Locate the cell with the specified text and output its [X, Y] center coordinate. 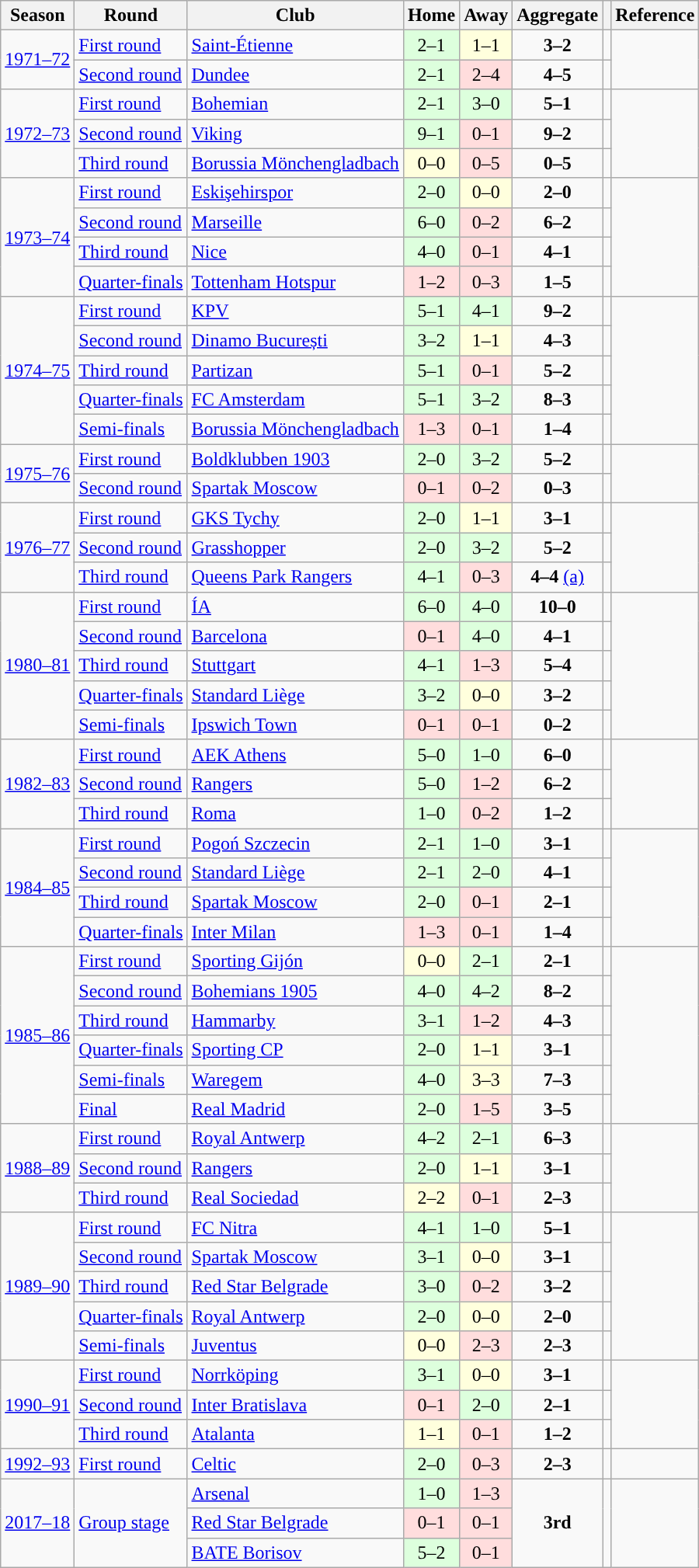
Real Madrid [295, 1109]
FC Nitra [295, 1227]
Dundee [295, 75]
Juventus [295, 1346]
Grasshopper [295, 548]
4–5 [558, 75]
Roma [295, 813]
Dinamo București [295, 340]
Group stage [130, 1523]
Sporting Gijón [295, 961]
3–3 [486, 1080]
Eskişehirspor [295, 193]
Boldklubben 1903 [295, 459]
Inter Milan [295, 932]
7–3 [558, 1080]
1984–85 [37, 887]
1971–72 [37, 60]
2–4 [486, 75]
Pogoń Szczecin [295, 843]
Sporting CP [295, 1050]
Bohemians 1905 [295, 991]
Partizan [295, 370]
1980–81 [37, 666]
Viking [295, 134]
GKS Tychy [295, 518]
8–2 [558, 991]
KPV [295, 311]
1973–74 [37, 237]
1985–86 [37, 1035]
10–0 [558, 607]
1992–93 [37, 1464]
1976–77 [37, 548]
1974–75 [37, 370]
Queens Park Rangers [295, 577]
Atalanta [295, 1434]
Round [130, 16]
Bohemian [295, 104]
Barcelona [295, 636]
1975–76 [37, 474]
Nice [295, 252]
Inter Bratislava [295, 1405]
BATE Borisov [295, 1552]
2017–18 [37, 1523]
9–1 [431, 134]
Norrköping [295, 1375]
3rd [558, 1523]
4–4 (a) [558, 577]
AEK Athens [295, 754]
Celtic [295, 1464]
Arsenal [295, 1493]
Tottenham Hotspur [295, 281]
3–5 [558, 1109]
8–3 [558, 400]
ÍA [295, 607]
1989–90 [37, 1286]
Real Sociedad [295, 1198]
Waregem [295, 1080]
1982–83 [37, 784]
Club [295, 16]
Saint-Étienne [295, 45]
Marseille [295, 222]
FC Amsterdam [295, 400]
2–2 [431, 1198]
5–4 [558, 666]
Home [431, 16]
Hammarby [295, 1020]
Ipswich Town [295, 725]
Away [486, 16]
Aggregate [558, 16]
Final [130, 1109]
Season [37, 16]
Stuttgart [295, 666]
1990–91 [37, 1405]
Reference [656, 16]
1972–73 [37, 134]
6–3 [558, 1139]
1988–89 [37, 1168]
